Return (X, Y) of the center of cell containing provided text 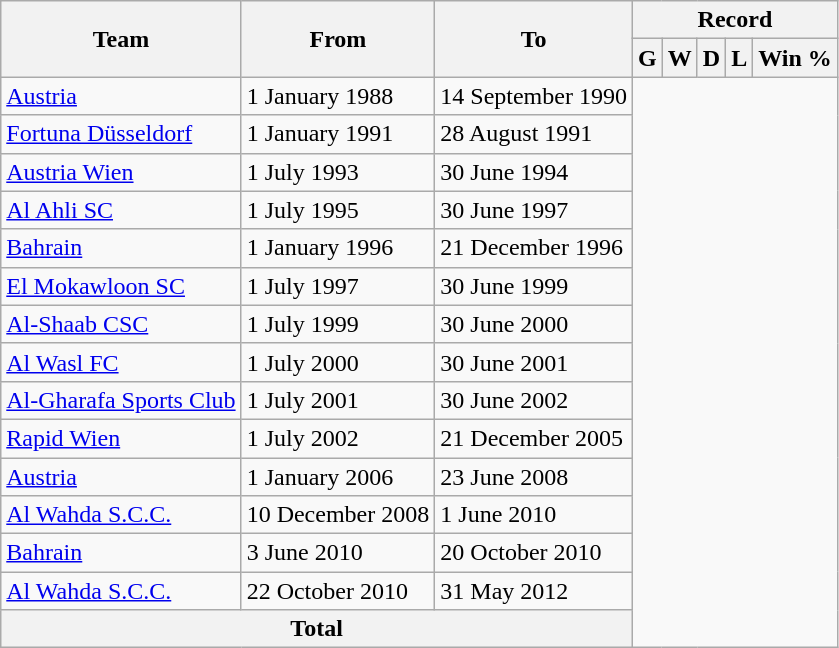
From (338, 39)
1 July 1999 (338, 324)
1 July 1995 (338, 210)
30 June 1999 (534, 286)
1 January 1996 (338, 248)
14 September 1990 (534, 96)
1 July 2001 (338, 400)
30 June 2001 (534, 362)
Al Ahli SC (121, 210)
El Mokawloon SC (121, 286)
1 July 1993 (338, 172)
Fortuna Düsseldorf (121, 134)
1 July 1997 (338, 286)
31 May 2012 (534, 591)
D (711, 58)
22 October 2010 (338, 591)
1 July 2002 (338, 438)
30 June 2000 (534, 324)
Austria Wien (121, 172)
3 June 2010 (338, 553)
Rapid Wien (121, 438)
Al-Gharafa Sports Club (121, 400)
23 June 2008 (534, 477)
Al-Shaab CSC (121, 324)
30 June 1997 (534, 210)
21 December 1996 (534, 248)
Record (734, 20)
1 January 1991 (338, 134)
W (680, 58)
Win % (796, 58)
20 October 2010 (534, 553)
1 June 2010 (534, 515)
1 January 1988 (338, 96)
30 June 2002 (534, 400)
To (534, 39)
1 July 2000 (338, 362)
Total (317, 629)
10 December 2008 (338, 515)
1 January 2006 (338, 477)
L (740, 58)
G (647, 58)
21 December 2005 (534, 438)
28 August 1991 (534, 134)
30 June 1994 (534, 172)
Al Wasl FC (121, 362)
Team (121, 39)
